Search for the cell housing the specified text and yield its (X, Y) center coordinate. 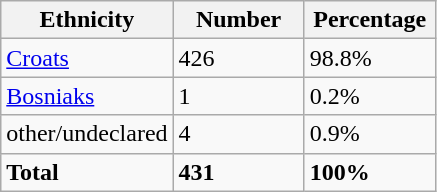
1 (238, 96)
Ethnicity (87, 20)
Total (87, 172)
other/undeclared (87, 134)
Croats (87, 58)
426 (238, 58)
Percentage (370, 20)
431 (238, 172)
100% (370, 172)
Bosniaks (87, 96)
0.2% (370, 96)
Number (238, 20)
0.9% (370, 134)
98.8% (370, 58)
4 (238, 134)
